Scan for the cell matching the given text and deliver its [x, y] coordinate at center. 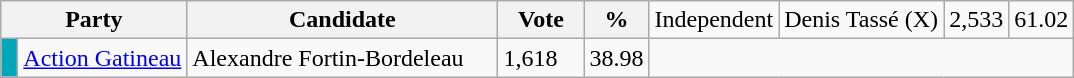
Action Gatineau [102, 58]
% [616, 20]
Candidate [342, 20]
Alexandre Fortin-Bordeleau [342, 58]
Vote [541, 20]
Independent [714, 20]
1,618 [541, 58]
Party [94, 20]
Denis Tassé (X) [862, 20]
2,533 [976, 20]
61.02 [1042, 20]
38.98 [616, 58]
